Return the (X, Y) coordinate for the center point of the cell that contains the specified text.  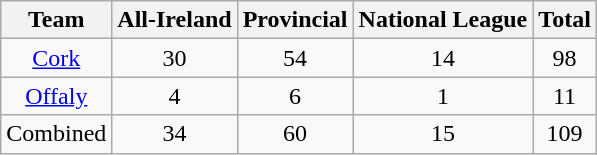
11 (565, 96)
98 (565, 58)
34 (174, 134)
4 (174, 96)
60 (295, 134)
15 (443, 134)
Cork (56, 58)
6 (295, 96)
109 (565, 134)
1 (443, 96)
14 (443, 58)
National League (443, 20)
Combined (56, 134)
Team (56, 20)
Total (565, 20)
54 (295, 58)
Provincial (295, 20)
30 (174, 58)
Offaly (56, 96)
All-Ireland (174, 20)
